Scan for the cell matching the given text and deliver its (x, y) coordinate at center. 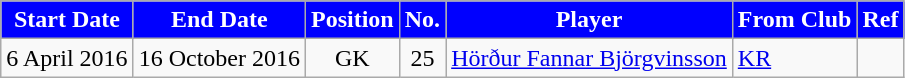
Hörður Fannar Björgvinsson (590, 58)
Start Date (67, 20)
KR (794, 58)
Ref (880, 20)
25 (422, 58)
No. (422, 20)
Position (353, 20)
Player (590, 20)
GK (353, 58)
6 April 2016 (67, 58)
16 October 2016 (219, 58)
End Date (219, 20)
From Club (794, 20)
